From the cell containing the given text, extract its center point as (x, y) coordinate. 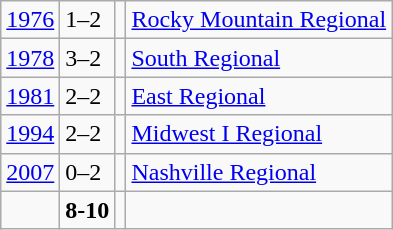
1994 (30, 134)
1981 (30, 96)
3–2 (88, 58)
Rocky Mountain Regional (259, 20)
2007 (30, 172)
0–2 (88, 172)
1978 (30, 58)
South Regional (259, 58)
Nashville Regional (259, 172)
East Regional (259, 96)
1–2 (88, 20)
8-10 (88, 210)
Midwest I Regional (259, 134)
1976 (30, 20)
